For the text-containing cell, return its midpoint in (x, y) coordinate format. 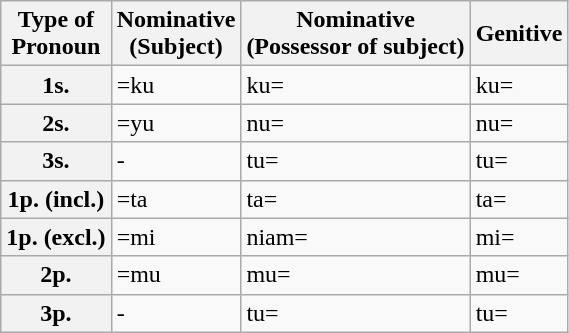
3p. (56, 313)
3s. (56, 161)
mi= (519, 237)
1p. (incl.) (56, 199)
=mi (176, 237)
=ku (176, 85)
=yu (176, 123)
2s. (56, 123)
=ta (176, 199)
Nominative (Subject) (176, 34)
Genitive (519, 34)
niam= (356, 237)
2p. (56, 275)
Nominative (Possessor of subject) (356, 34)
=mu (176, 275)
1s. (56, 85)
Type of Pronoun (56, 34)
1p. (excl.) (56, 237)
